Pinpoint the cell where the given text exists, returning its (x, y) midpoint coordinate. 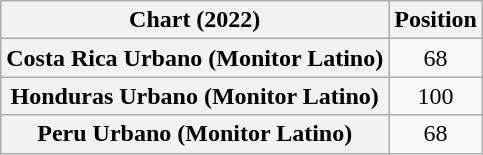
Costa Rica Urbano (Monitor Latino) (195, 58)
100 (436, 96)
Chart (2022) (195, 20)
Position (436, 20)
Honduras Urbano (Monitor Latino) (195, 96)
Peru Urbano (Monitor Latino) (195, 134)
